Search for the cell housing the specified text and yield its [x, y] center coordinate. 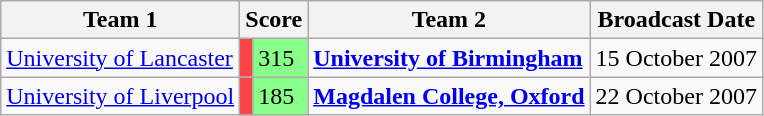
Team 1 [120, 20]
University of Birmingham [449, 58]
Team 2 [449, 20]
Magdalen College, Oxford [449, 96]
Score [274, 20]
22 October 2007 [676, 96]
University of Lancaster [120, 58]
315 [280, 58]
Broadcast Date [676, 20]
15 October 2007 [676, 58]
University of Liverpool [120, 96]
185 [280, 96]
